Return (X, Y) of the center of cell containing provided text 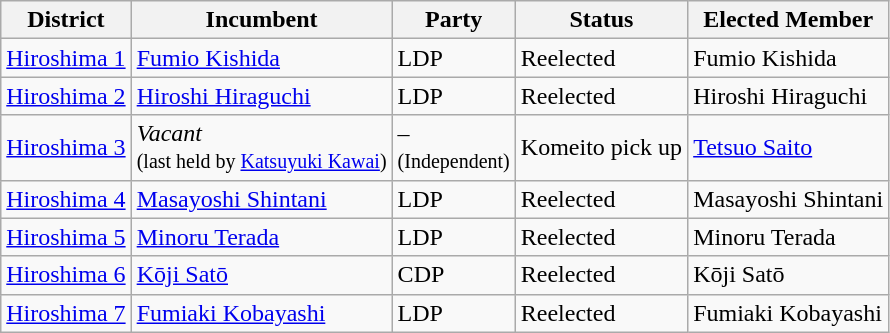
Incumbent (262, 20)
Party (454, 20)
Hiroshima 6 (66, 275)
Status (601, 20)
Hiroshima 1 (66, 58)
Komeito pick up (601, 148)
District (66, 20)
Elected Member (788, 20)
Hiroshima 5 (66, 237)
Hiroshima 2 (66, 96)
Vacant(last held by Katsuyuki Kawai) (262, 148)
Hiroshima 4 (66, 199)
Hiroshima 7 (66, 313)
Tetsuo Saito (788, 148)
–(Independent) (454, 148)
CDP (454, 275)
Hiroshima 3 (66, 148)
